Return the [X, Y] coordinate for the center point of the cell that contains the specified text.  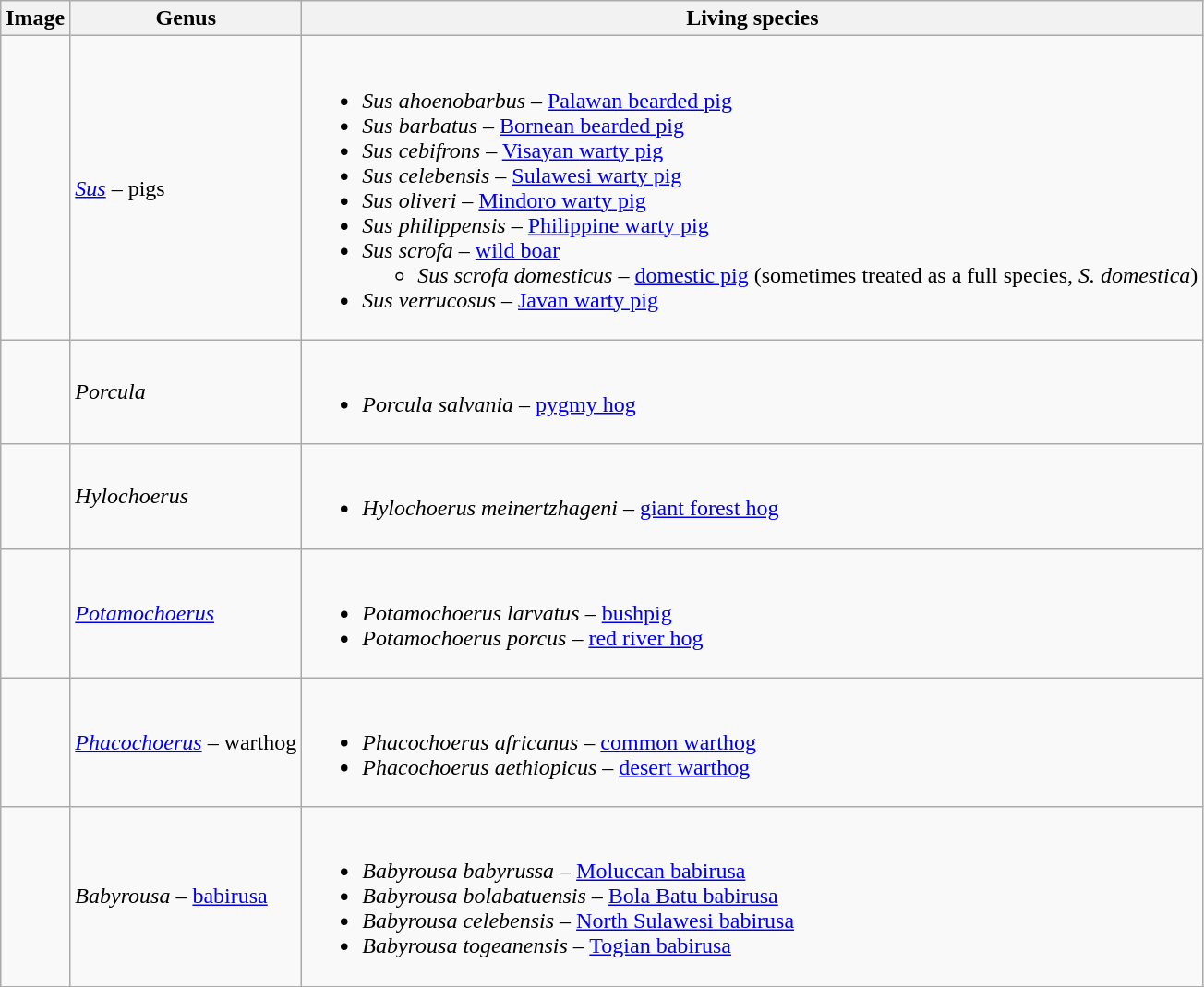
Living species [752, 18]
Genus [187, 18]
Hylochoerus meinertzhageni – giant forest hog [752, 497]
Porcula salvania – pygmy hog [752, 391]
Hylochoerus [187, 497]
Image [35, 18]
Babyrousa – babirusa [187, 897]
Porcula [187, 391]
Phacochoerus – warthog [187, 742]
Sus – pigs [187, 188]
Phacochoerus africanus – common warthogPhacochoerus aethiopicus – desert warthog [752, 742]
Potamochoerus [187, 613]
Potamochoerus larvatus – bushpigPotamochoerus porcus – red river hog [752, 613]
